Extract the [x, y] coordinate from the center of the cell holding the provided text.  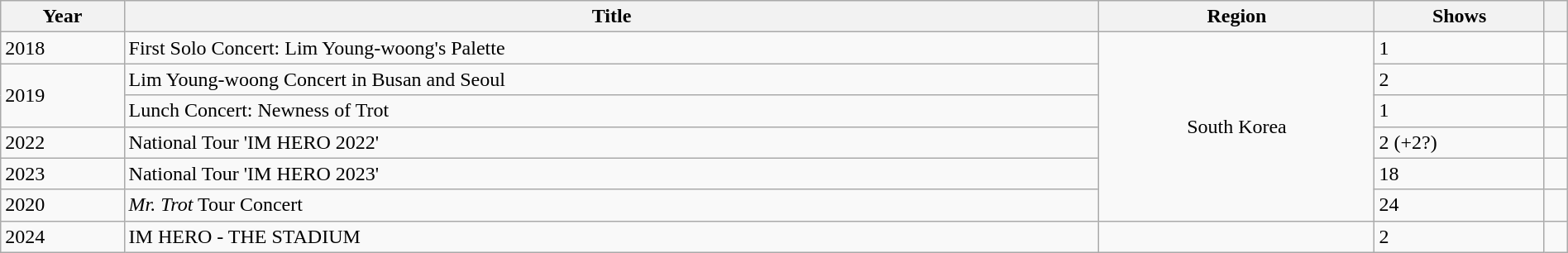
2019 [63, 95]
18 [1459, 174]
Shows [1459, 17]
2022 [63, 142]
Region [1237, 17]
Lunch Concert: Newness of Trot [612, 111]
2023 [63, 174]
Title [612, 17]
IM HERO - THE STADIUM [612, 236]
National Tour 'IM HERO 2022' [612, 142]
2020 [63, 205]
2 (+2?) [1459, 142]
Mr. Trot Tour Concert [612, 205]
National Tour 'IM HERO 2023' [612, 174]
2024 [63, 236]
24 [1459, 205]
Lim Young-woong Concert in Busan and Seoul [612, 79]
First Solo Concert: Lim Young-woong's Palette [612, 48]
2018 [63, 48]
South Korea [1237, 126]
Year [63, 17]
